Identify which cell holds the provided text, then report its (X, Y) central coordinate. 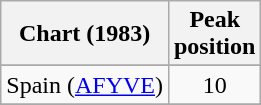
Peakposition (214, 34)
Spain (AFYVE) (85, 85)
Chart (1983) (85, 34)
10 (214, 85)
